Provide the [x, y] coordinate of the cell's center where the given text is located.  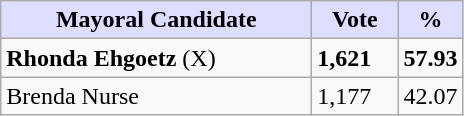
57.93 [430, 58]
Rhonda Ehgoetz (X) [156, 58]
42.07 [430, 96]
% [430, 20]
Vote [355, 20]
Brenda Nurse [156, 96]
1,177 [355, 96]
1,621 [355, 58]
Mayoral Candidate [156, 20]
